From the cell containing the given text, extract its center point as [X, Y] coordinate. 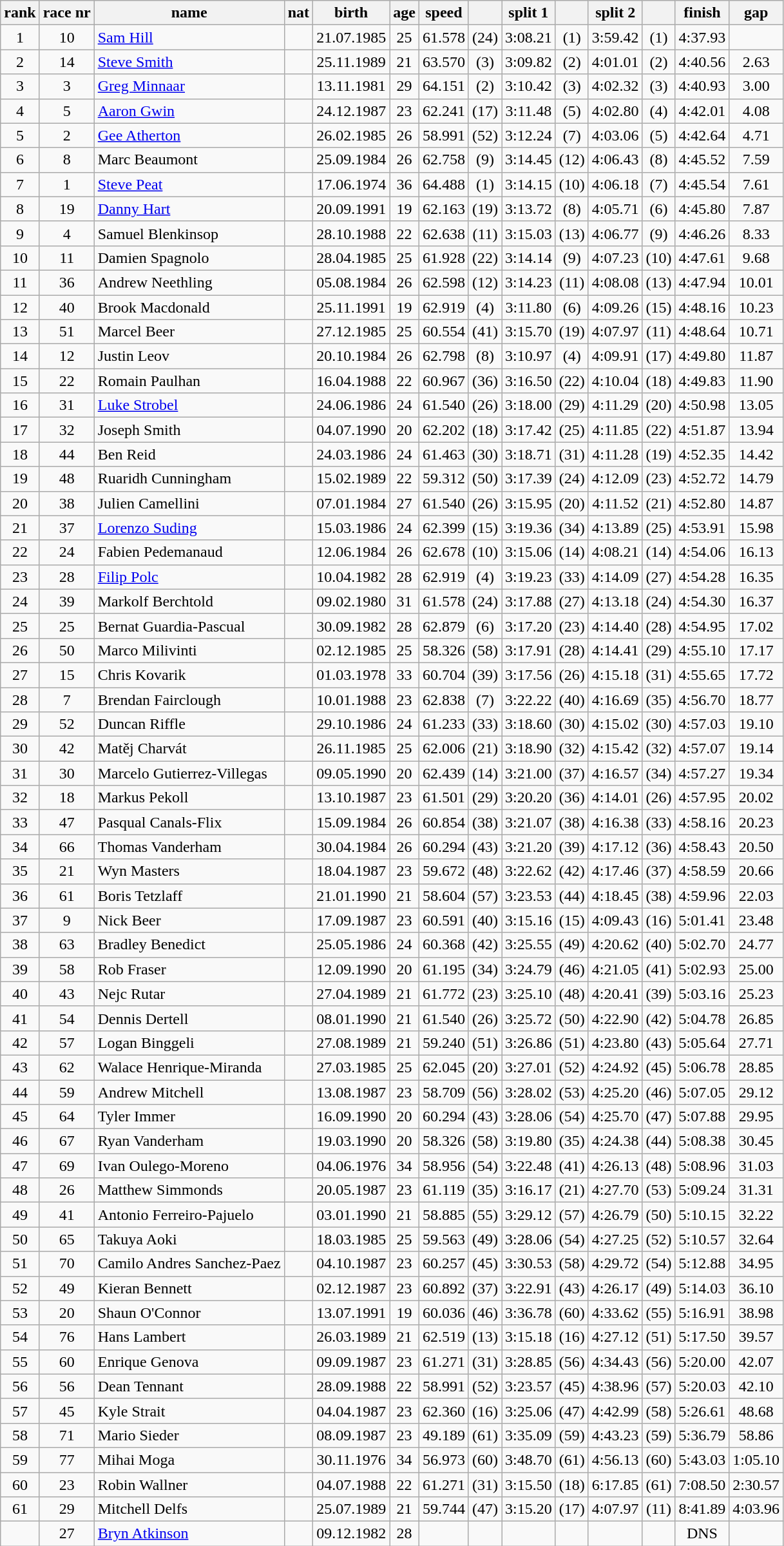
4:56.70 [702, 699]
62.006 [443, 749]
Walace Henrique-Miranda [189, 1067]
62.439 [443, 773]
27.71 [756, 1043]
42.07 [756, 1362]
3:15.95 [528, 503]
Steve Smith [189, 62]
61.928 [443, 258]
Kieran Bennett [189, 1288]
10.23 [756, 307]
21.07.1985 [352, 37]
5:36.79 [702, 1435]
3:18.60 [528, 724]
Bryn Atkinson [189, 1534]
62.045 [443, 1067]
4:02.32 [615, 86]
3:17.20 [528, 626]
3:13.72 [528, 209]
62.678 [443, 552]
4:15.18 [615, 675]
Rob Fraser [189, 969]
3:22.91 [528, 1288]
5:17.50 [702, 1337]
4:57.95 [702, 798]
4:08.08 [615, 282]
10.01 [756, 282]
Filip Polc [189, 577]
3:48.70 [528, 1460]
61.501 [443, 798]
5:20.03 [702, 1386]
27.03.1985 [352, 1067]
38.98 [756, 1313]
Mihai Moga [189, 1460]
12.09.1990 [352, 969]
16 [20, 405]
Wyn Masters [189, 871]
3:17.88 [528, 601]
16.35 [756, 577]
4:56.13 [615, 1460]
3:15.16 [528, 920]
4:11.28 [615, 454]
Danny Hart [189, 209]
5:07.05 [702, 1092]
7:08.50 [702, 1484]
DNS [702, 1534]
25.05.1986 [352, 945]
25.11.1989 [352, 62]
Brendan Fairclough [189, 699]
28.10.1988 [352, 233]
Ivan Oulego-Moreno [189, 1166]
4:14.40 [615, 626]
finish [702, 13]
15.09.1984 [352, 822]
Julien Camellini [189, 503]
76 [67, 1337]
27.12.1985 [352, 332]
Justin Leov [189, 356]
4:57.27 [702, 773]
4:27.12 [615, 1337]
3:18.90 [528, 749]
67 [67, 1141]
2.63 [756, 62]
55 [20, 1362]
11.90 [756, 381]
16.13 [756, 552]
3:19.36 [528, 528]
Pasqual Canals-Flix [189, 822]
27.04.1989 [352, 994]
17 [20, 430]
3:08.21 [528, 37]
26.02.1985 [352, 135]
14.79 [756, 479]
60.854 [443, 822]
race nr [67, 13]
Hans Lambert [189, 1337]
3:11.48 [528, 111]
Duncan Riffle [189, 724]
4:24.38 [615, 1141]
62.519 [443, 1337]
61.772 [443, 994]
10.01.1988 [352, 699]
16.09.1990 [352, 1117]
4:43.23 [615, 1435]
18.03.1985 [352, 1239]
3:20.20 [528, 798]
53 [20, 1313]
17.02 [756, 626]
4:16.69 [615, 699]
4:58.16 [702, 822]
3:18.00 [528, 405]
3:59.42 [615, 37]
07.01.1984 [352, 503]
26.11.1985 [352, 749]
3:25.10 [528, 994]
4:06.43 [615, 160]
60.368 [443, 945]
62 [67, 1067]
30.09.1982 [352, 626]
5:43.03 [702, 1460]
4:23.80 [615, 1043]
62.360 [443, 1411]
02.12.1987 [352, 1288]
5:09.24 [702, 1190]
4:25.20 [615, 1092]
8:41.89 [702, 1509]
5:02.70 [702, 945]
5:10.57 [702, 1239]
58.709 [443, 1092]
4:13.18 [615, 601]
4:50.98 [702, 405]
rank [20, 13]
60.892 [443, 1288]
Markus Pekoll [189, 798]
14.87 [756, 503]
4:27.25 [615, 1239]
63.570 [443, 62]
4:09.43 [615, 920]
20.50 [756, 847]
4:42.01 [702, 111]
4:09.91 [615, 356]
nat [298, 13]
Antonio Ferreiro-Pajuelo [189, 1215]
66 [67, 847]
4:47.61 [702, 258]
5:04.78 [702, 1018]
4:13.89 [615, 528]
3:28.85 [528, 1362]
62.879 [443, 626]
Fabien Pedemanaud [189, 552]
29.12 [756, 1092]
16.37 [756, 601]
4:40.93 [702, 86]
Ryan Vanderham [189, 1141]
4:37.93 [702, 37]
5:06.78 [702, 1067]
13.07.1991 [352, 1313]
3:14.45 [528, 160]
13 [20, 332]
20.23 [756, 822]
25.09.1984 [352, 160]
3:15.50 [528, 1484]
3:18.71 [528, 454]
02.12.1985 [352, 650]
30.04.1984 [352, 847]
3:09.82 [528, 62]
3:26.86 [528, 1043]
age [405, 13]
4:26.13 [615, 1166]
3:16.17 [528, 1190]
27.08.1989 [352, 1043]
5:16.91 [702, 1313]
Andrew Neethling [189, 282]
35 [20, 871]
Gee Atherton [189, 135]
3:17.91 [528, 650]
24.12.1987 [352, 111]
25.11.1991 [352, 307]
32.22 [756, 1215]
4:48.16 [702, 307]
70 [67, 1264]
3:19.23 [528, 577]
60.554 [443, 332]
3:24.79 [528, 969]
49.189 [443, 1435]
3:10.97 [528, 356]
4:54.30 [702, 601]
4:10.04 [615, 381]
3:25.72 [528, 1018]
3:19.80 [528, 1141]
10.04.1982 [352, 577]
Logan Binggeli [189, 1043]
13.10.1987 [352, 798]
24.03.1986 [352, 454]
4:53.91 [702, 528]
59.312 [443, 479]
4:40.56 [702, 62]
23.48 [756, 920]
42.10 [756, 1386]
Damien Spagnolo [189, 258]
4:54.95 [702, 626]
04.07.1988 [352, 1484]
26.85 [756, 1018]
Bernat Guardia-Pascual [189, 626]
63 [67, 945]
4:52.80 [702, 503]
3:27.01 [528, 1067]
4:03.96 [756, 1509]
5:12.88 [702, 1264]
Tyler Immer [189, 1117]
60.704 [443, 675]
64.488 [443, 184]
4:08.21 [615, 552]
3:15.70 [528, 332]
31.31 [756, 1190]
59.240 [443, 1043]
64.151 [443, 86]
Matthew Simmonds [189, 1190]
7.59 [756, 160]
17.17 [756, 650]
4:57.03 [702, 724]
60.967 [443, 381]
Marcel Beer [189, 332]
Chris Kovarik [189, 675]
3:14.23 [528, 282]
64 [67, 1117]
28.04.1985 [352, 258]
Sam Hill [189, 37]
4:03.06 [615, 135]
60.257 [443, 1264]
4:48.64 [702, 332]
20.09.1991 [352, 209]
Enrique Genova [189, 1362]
61.119 [443, 1190]
62.202 [443, 430]
Mitchell Delfs [189, 1509]
22.03 [756, 896]
3:22.62 [528, 871]
Andrew Mitchell [189, 1092]
4:22.90 [615, 1018]
5:10.15 [702, 1215]
4:58.43 [702, 847]
birth [352, 13]
Nick Beer [189, 920]
4:59.96 [702, 896]
name [189, 13]
4:20.41 [615, 994]
Takuya Aoki [189, 1239]
5:14.03 [702, 1288]
4:11.85 [615, 430]
3:11.80 [528, 307]
4:49.80 [702, 356]
Joseph Smith [189, 430]
4:46.26 [702, 233]
13.94 [756, 430]
4:20.62 [615, 945]
25.07.1989 [352, 1509]
3:17.56 [528, 675]
4:16.38 [615, 822]
4:24.92 [615, 1067]
4:54.28 [702, 577]
4:14.09 [615, 577]
3:23.53 [528, 896]
04.10.1987 [352, 1264]
4:45.80 [702, 209]
3:17.42 [528, 430]
61.463 [443, 454]
20.02 [756, 798]
5:01.41 [702, 920]
4:17.12 [615, 847]
4:26.17 [615, 1288]
4:52.35 [702, 454]
1:05.10 [756, 1460]
4:58.59 [702, 871]
Dennis Dertell [189, 1018]
3:16.50 [528, 381]
4.08 [756, 111]
12.06.1984 [352, 552]
09.02.1980 [352, 601]
25.23 [756, 994]
3:10.42 [528, 86]
62.638 [443, 233]
18.77 [756, 699]
34.95 [756, 1264]
61.195 [443, 969]
3:25.55 [528, 945]
39.57 [756, 1337]
29.10.1986 [352, 724]
3.00 [756, 86]
3:12.24 [528, 135]
17.06.1974 [352, 184]
5:08.38 [702, 1141]
58.885 [443, 1215]
19.34 [756, 773]
8.33 [756, 233]
4.71 [756, 135]
36.10 [756, 1288]
3:35.09 [528, 1435]
Ruaridh Cunningham [189, 479]
30.11.1976 [352, 1460]
20.66 [756, 871]
3:15.06 [528, 552]
Camilo Andres Sanchez-Paez [189, 1264]
28.09.1988 [352, 1386]
4:16.57 [615, 773]
09.09.1987 [352, 1362]
19.03.1990 [352, 1141]
21.01.1990 [352, 896]
4:17.46 [615, 871]
59.744 [443, 1509]
4:45.54 [702, 184]
08.09.1987 [352, 1435]
Romain Paulhan [189, 381]
4:54.06 [702, 552]
6 [20, 160]
split 2 [615, 13]
4:15.42 [615, 749]
4:42.64 [702, 135]
4:06.18 [615, 184]
13.08.1987 [352, 1092]
4:45.52 [702, 160]
19.10 [756, 724]
71 [67, 1435]
gap [756, 13]
Samuel Blenkinsop [189, 233]
20.10.1984 [352, 356]
4:57.07 [702, 749]
3:21.20 [528, 847]
4:33.62 [615, 1313]
5:05.64 [702, 1043]
2:30.57 [756, 1484]
3:15.18 [528, 1337]
62.399 [443, 528]
4:12.09 [615, 479]
3:15.20 [528, 1509]
Luke Strobel [189, 405]
4:49.83 [702, 381]
65 [67, 1239]
Marcelo Gutierrez-Villegas [189, 773]
69 [67, 1166]
3:14.14 [528, 258]
5:08.96 [702, 1166]
17.72 [756, 675]
6:17.85 [615, 1484]
Shaun O'Connor [189, 1313]
4:01.01 [615, 62]
15.03.1986 [352, 528]
4:51.87 [702, 430]
4:26.79 [615, 1215]
03.01.1990 [352, 1215]
4:55.10 [702, 650]
09.12.1982 [352, 1534]
24.77 [756, 945]
4:38.96 [615, 1386]
Boris Tetzlaff [189, 896]
3:30.53 [528, 1264]
4:55.65 [702, 675]
62.798 [443, 356]
4:25.70 [615, 1117]
3:29.12 [528, 1215]
04.07.1990 [352, 430]
Greg Minnaar [189, 86]
28.85 [756, 1067]
61.233 [443, 724]
5:20.00 [702, 1362]
4:42.99 [615, 1411]
3:21.00 [528, 773]
4:11.52 [615, 503]
4:06.77 [615, 233]
3:28.02 [528, 1092]
3:22.48 [528, 1166]
01.03.1978 [352, 675]
15.98 [756, 528]
Thomas Vanderham [189, 847]
3:17.39 [528, 479]
3:15.03 [528, 233]
56.973 [443, 1460]
04.04.1987 [352, 1411]
Markolf Berchtold [189, 601]
17.09.1987 [352, 920]
Aaron Gwin [189, 111]
4:07.23 [615, 258]
3:21.07 [528, 822]
4:09.26 [615, 307]
62.163 [443, 209]
4:02.80 [615, 111]
Bradley Benedict [189, 945]
29.95 [756, 1117]
13.11.1981 [352, 86]
4:47.94 [702, 282]
62.241 [443, 111]
4:15.02 [615, 724]
Ben Reid [189, 454]
5:26.61 [702, 1411]
25.00 [756, 969]
26.03.1989 [352, 1337]
60.036 [443, 1313]
59.563 [443, 1239]
77 [67, 1460]
09.05.1990 [352, 773]
7.61 [756, 184]
3:23.57 [528, 1386]
split 1 [528, 13]
13.05 [756, 405]
3:36.78 [528, 1313]
Marc Beaumont [189, 160]
Lorenzo Suding [189, 528]
4:14.01 [615, 798]
5:03.16 [702, 994]
08.01.1990 [352, 1018]
Brook Macdonald [189, 307]
Matěj Charvát [189, 749]
11.87 [756, 356]
14.42 [756, 454]
speed [443, 13]
Dean Tennant [189, 1386]
Kyle Strait [189, 1411]
60.591 [443, 920]
4:52.72 [702, 479]
19.14 [756, 749]
4:14.41 [615, 650]
4:11.29 [615, 405]
7.87 [756, 209]
4:05.71 [615, 209]
Marco Milivinti [189, 650]
4:29.72 [615, 1264]
5:07.88 [702, 1117]
30.45 [756, 1141]
9.68 [756, 258]
4:21.05 [615, 969]
24.06.1986 [352, 405]
62.758 [443, 160]
62.598 [443, 282]
58.956 [443, 1166]
4:27.70 [615, 1190]
10.71 [756, 332]
5:02.93 [702, 969]
Steve Peat [189, 184]
15.02.1989 [352, 479]
16.04.1988 [352, 381]
32.64 [756, 1239]
Mario Sieder [189, 1435]
58.86 [756, 1435]
Robin Wallner [189, 1484]
62.838 [443, 699]
3:22.22 [528, 699]
31.03 [756, 1166]
46 [20, 1141]
4:18.45 [615, 896]
4:34.43 [615, 1362]
59.672 [443, 871]
05.08.1984 [352, 282]
20.05.1987 [352, 1190]
48.68 [756, 1411]
Nejc Rutar [189, 994]
18.04.1987 [352, 871]
3:14.15 [528, 184]
04.06.1976 [352, 1166]
3:25.06 [528, 1411]
58.604 [443, 896]
